Determine the (X, Y) coordinate at the center of the cell enclosing the given text.  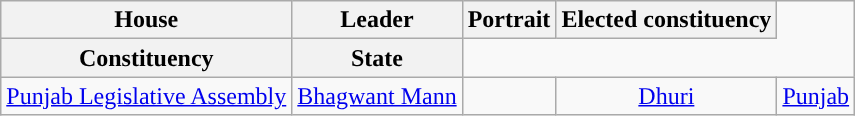
Constituency (146, 58)
Bhagwant Mann (377, 96)
Leader (377, 20)
Punjab Legislative Assembly (146, 96)
Dhuri (666, 96)
House (146, 20)
State (377, 58)
Punjab (816, 96)
Portrait (509, 20)
Elected constituency (666, 20)
